From the cell containing the given text, extract its center point as [X, Y] coordinate. 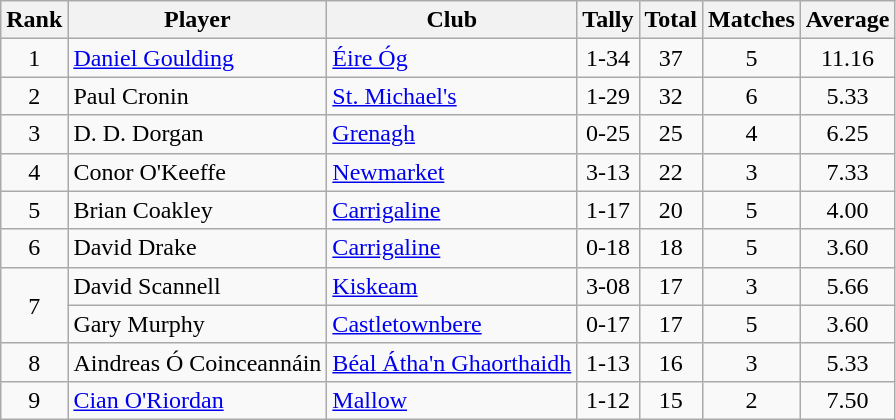
Player [198, 20]
3-13 [608, 172]
1-12 [608, 400]
4.00 [848, 210]
David Drake [198, 248]
22 [671, 172]
16 [671, 362]
1-29 [608, 96]
0-18 [608, 248]
Grenagh [452, 134]
25 [671, 134]
Tally [608, 20]
18 [671, 248]
Kiskeam [452, 286]
5.66 [848, 286]
9 [34, 400]
Éire Óg [452, 58]
Newmarket [452, 172]
St. Michael's [452, 96]
Aindreas Ó Coinceannáin [198, 362]
Béal Átha'n Ghaorthaidh [452, 362]
Brian Coakley [198, 210]
D. D. Dorgan [198, 134]
0-17 [608, 324]
Conor O'Keeffe [198, 172]
3-08 [608, 286]
1-13 [608, 362]
Rank [34, 20]
Cian O'Riordan [198, 400]
7.50 [848, 400]
11.16 [848, 58]
1 [34, 58]
Matches [752, 20]
37 [671, 58]
8 [34, 362]
Average [848, 20]
Gary Murphy [198, 324]
7 [34, 305]
Castletownbere [452, 324]
Mallow [452, 400]
Club [452, 20]
1-34 [608, 58]
32 [671, 96]
7.33 [848, 172]
15 [671, 400]
David Scannell [198, 286]
Total [671, 20]
6.25 [848, 134]
1-17 [608, 210]
0-25 [608, 134]
20 [671, 210]
Daniel Goulding [198, 58]
Paul Cronin [198, 96]
